Return the [X, Y] coordinate for the center point of the cell that contains the specified text.  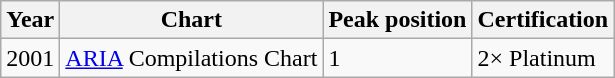
Peak position [398, 20]
2× Platinum [543, 58]
Chart [192, 20]
ARIA Compilations Chart [192, 58]
1 [398, 58]
Year [30, 20]
Certification [543, 20]
2001 [30, 58]
